Scan for the cell matching the given text and deliver its [X, Y] coordinate at center. 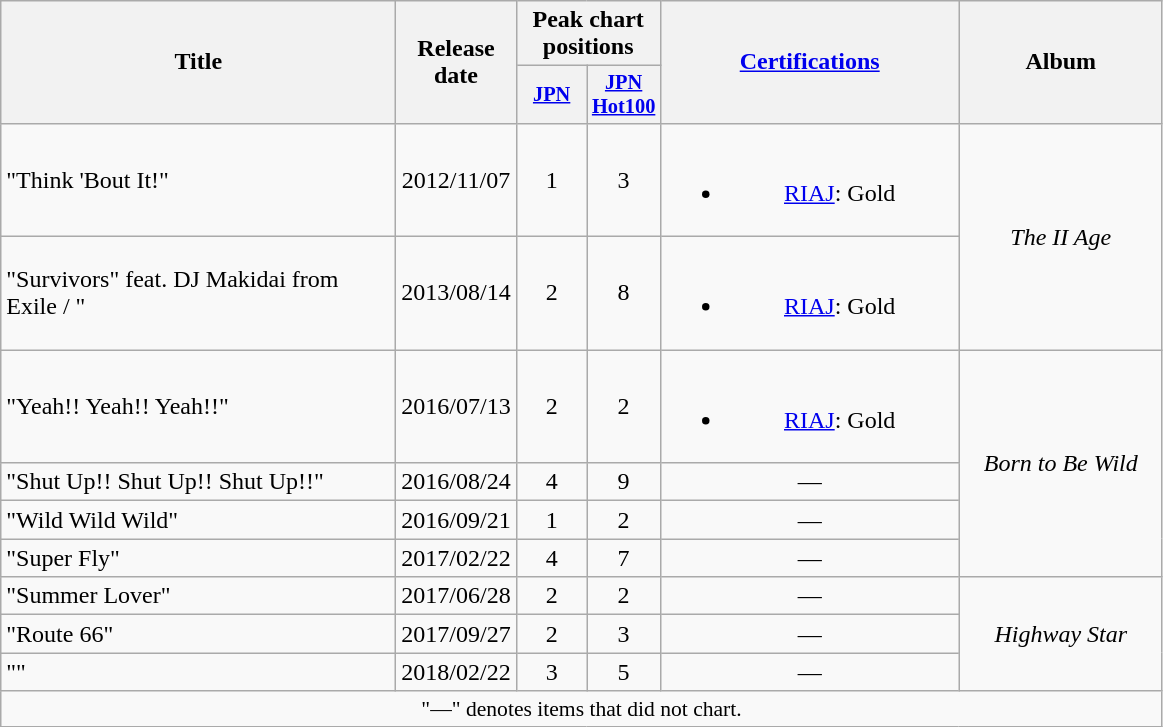
"Summer Lover" [198, 596]
"—" denotes items that did not chart. [582, 709]
"Shut Up!! Shut Up!! Shut Up!!" [198, 482]
JPN [552, 95]
Peak chart positions [588, 34]
"Super Fly" [198, 558]
Highway Star [1060, 634]
2016/08/24 [456, 482]
2017/02/22 [456, 558]
The II Age [1060, 236]
"Think 'Bout It!" [198, 180]
"Survivors" feat. DJ Makidai from Exile / " [198, 294]
5 [624, 672]
"Wild Wild Wild" [198, 520]
JPNHot100 [624, 95]
Born to Be Wild [1060, 464]
2013/08/14 [456, 294]
Album [1060, 62]
8 [624, 294]
2017/09/27 [456, 634]
7 [624, 558]
2016/09/21 [456, 520]
2018/02/22 [456, 672]
9 [624, 482]
2017/06/28 [456, 596]
2012/11/07 [456, 180]
Certifications [810, 62]
Release date [456, 62]
"Yeah!! Yeah!! Yeah!!" [198, 406]
2016/07/13 [456, 406]
"Route 66" [198, 634]
"" [198, 672]
Title [198, 62]
